Provide the [X, Y] coordinate of the cell's center where the given text is located.  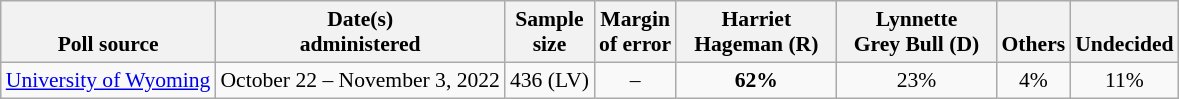
October 22 – November 3, 2022 [360, 80]
LynnetteGrey Bull (D) [916, 32]
Samplesize [550, 32]
Undecided [1124, 32]
Date(s)administered [360, 32]
HarrietHageman (R) [756, 32]
11% [1124, 80]
436 (LV) [550, 80]
University of Wyoming [108, 80]
Others [1034, 32]
23% [916, 80]
– [635, 80]
Marginof error [635, 32]
4% [1034, 80]
62% [756, 80]
Poll source [108, 32]
